Provide the (X, Y) coordinate of the cell's center where the given text is located.  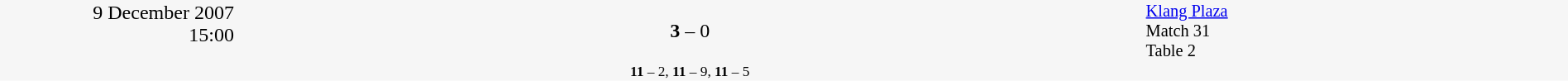
Klang PlazaMatch 31Table 2 (1356, 31)
11 – 2, 11 – 9, 11 – 5 (690, 71)
9 December 200715:00 (117, 40)
3 – 0 (690, 31)
